Scan for the cell matching the given text and deliver its (x, y) coordinate at center. 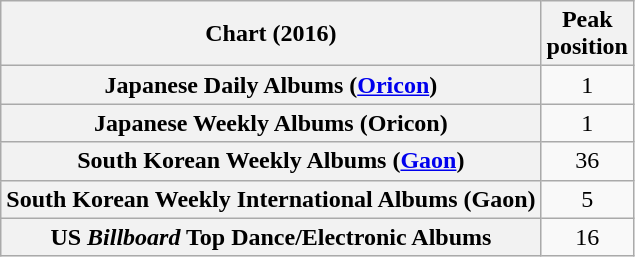
36 (587, 161)
US Billboard Top Dance/Electronic Albums (271, 237)
16 (587, 237)
Peakposition (587, 34)
Japanese Weekly Albums (Oricon) (271, 123)
Chart (2016) (271, 34)
South Korean Weekly International Albums (Gaon) (271, 199)
South Korean Weekly Albums (Gaon) (271, 161)
Japanese Daily Albums (Oricon) (271, 85)
5 (587, 199)
